Extract the (X, Y) coordinate from the center of the cell holding the provided text.  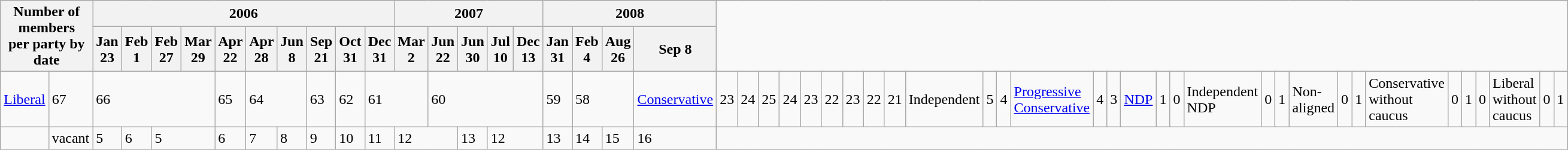
Dec 31 (380, 49)
Progressive Conservative (1052, 99)
2007 (469, 14)
Jun 8 (292, 49)
2006 (244, 14)
21 (894, 99)
Sep 21 (321, 49)
Independent (944, 99)
59 (557, 99)
66 (154, 99)
Apr 22 (231, 49)
63 (321, 99)
64 (277, 99)
Sep 8 (675, 49)
15 (618, 138)
Conservative (675, 99)
67 (71, 99)
11 (380, 138)
Jan 23 (107, 49)
9 (321, 138)
65 (231, 99)
Jan 31 (557, 49)
Liberal (25, 99)
14 (587, 138)
Liberal without caucus (1515, 99)
10 (350, 138)
3 (1114, 99)
Mar 29 (198, 49)
Jun 30 (473, 49)
vacant (71, 138)
Feb 27 (166, 49)
Apr 28 (262, 49)
Mar 2 (411, 49)
61 (396, 99)
Conservative without caucus (1407, 99)
58 (603, 99)
Jun 22 (443, 49)
2008 (630, 14)
NDP (1139, 99)
62 (350, 99)
Independent NDP (1223, 99)
16 (675, 138)
Number of membersper party by date (47, 36)
Feb 1 (137, 49)
Jul 10 (501, 49)
Oct 31 (350, 49)
Non-aligned (1314, 99)
Feb 4 (587, 49)
60 (486, 99)
25 (769, 99)
Aug 26 (618, 49)
Dec 13 (528, 49)
7 (262, 138)
8 (292, 138)
